Determine the (x, y) coordinate at the center of the cell enclosing the given text.  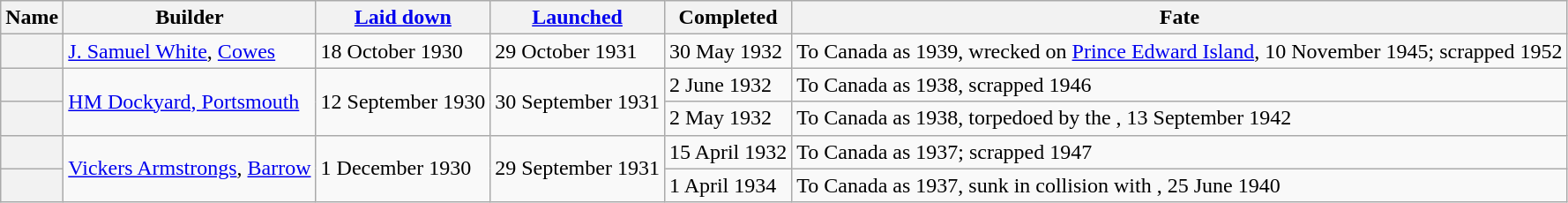
2 June 1932 (728, 85)
Vickers Armstrongs, Barrow (190, 169)
To Canada as 1938, scrapped 1946 (1180, 85)
30 May 1932 (728, 51)
HM Dockyard, Portsmouth (190, 101)
To Canada as 1937, sunk in collision with , 25 June 1940 (1180, 185)
J. Samuel White, Cowes (190, 51)
Completed (728, 18)
2 May 1932 (728, 118)
12 September 1930 (403, 101)
15 April 1932 (728, 152)
30 September 1931 (578, 101)
Builder (190, 18)
Fate (1180, 18)
To Canada as 1937; scrapped 1947 (1180, 152)
29 September 1931 (578, 169)
1 December 1930 (403, 169)
To Canada as 1939, wrecked on Prince Edward Island, 10 November 1945; scrapped 1952 (1180, 51)
To Canada as 1938, torpedoed by the , 13 September 1942 (1180, 118)
Name (32, 18)
Launched (578, 18)
1 April 1934 (728, 185)
Laid down (403, 18)
18 October 1930 (403, 51)
29 October 1931 (578, 51)
